For the text-containing cell, return its midpoint in (x, y) coordinate format. 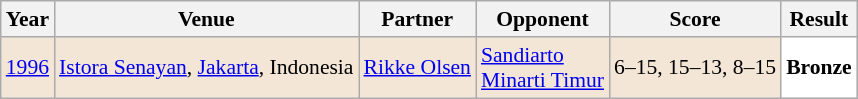
6–15, 15–13, 8–15 (695, 68)
1996 (28, 68)
Sandiarto Minarti Timur (542, 68)
Opponent (542, 19)
Istora Senayan, Jakarta, Indonesia (206, 68)
Result (819, 19)
Year (28, 19)
Rikke Olsen (418, 68)
Score (695, 19)
Bronze (819, 68)
Venue (206, 19)
Partner (418, 19)
